Identify which cell holds the provided text, then report its (x, y) central coordinate. 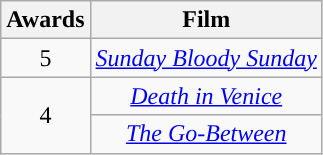
4 (46, 115)
Awards (46, 20)
Film (206, 20)
5 (46, 58)
The Go-Between (206, 134)
Death in Venice (206, 96)
Sunday Bloody Sunday (206, 58)
